Pinpoint the cell where the given text exists, returning its [X, Y] midpoint coordinate. 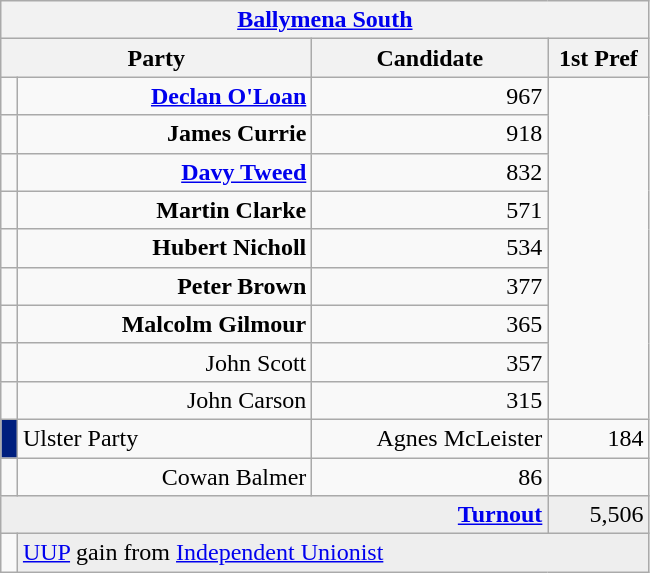
Ballymena South [325, 20]
James Currie [164, 134]
Martin Clarke [164, 210]
Cowan Balmer [164, 477]
357 [430, 362]
Agnes McLeister [430, 438]
John Carson [164, 400]
918 [430, 134]
5,506 [598, 515]
UUP gain from Independent Unionist [333, 553]
365 [430, 324]
534 [430, 248]
184 [598, 438]
1st Pref [598, 58]
John Scott [164, 362]
832 [430, 172]
Davy Tweed [164, 172]
967 [430, 96]
Turnout [274, 515]
315 [430, 400]
377 [430, 286]
Malcolm Gilmour [164, 324]
Declan O'Loan [164, 96]
Candidate [430, 58]
Party [156, 58]
86 [430, 477]
571 [430, 210]
Hubert Nicholl [164, 248]
Ulster Party [164, 438]
Peter Brown [164, 286]
